Return (x, y) of the center of cell containing provided text 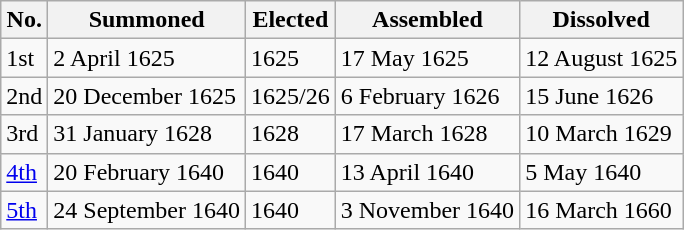
1st (24, 58)
12 August 1625 (602, 58)
3 November 1640 (427, 210)
Dissolved (602, 20)
10 March 1629 (602, 134)
Assembled (427, 20)
20 December 1625 (147, 96)
1628 (291, 134)
6 February 1626 (427, 96)
20 February 1640 (147, 172)
13 April 1640 (427, 172)
5 May 1640 (602, 172)
3rd (24, 134)
17 May 1625 (427, 58)
1625 (291, 58)
4th (24, 172)
No. (24, 20)
31 January 1628 (147, 134)
2 April 1625 (147, 58)
5th (24, 210)
24 September 1640 (147, 210)
16 March 1660 (602, 210)
1625/26 (291, 96)
15 June 1626 (602, 96)
2nd (24, 96)
Elected (291, 20)
Summoned (147, 20)
17 March 1628 (427, 134)
